Determine the (x, y) coordinate at the center of the cell enclosing the given text.  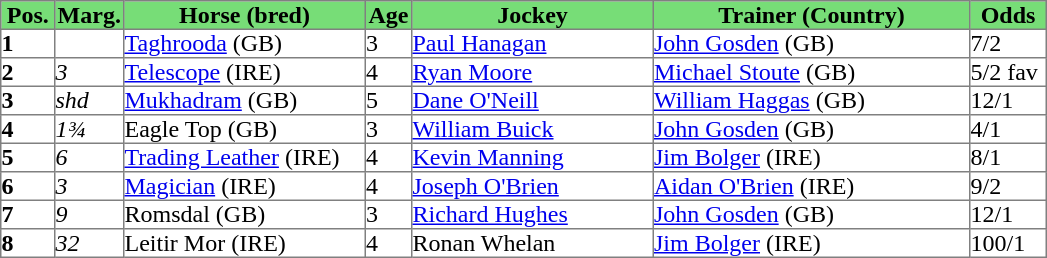
1 (28, 43)
7 (28, 214)
8 (28, 243)
Romsdal (GB) (245, 214)
Dane O'Neill (533, 100)
Ronan Whelan (533, 243)
9/2 (1008, 186)
Horse (bred) (245, 15)
Eagle Top (GB) (245, 129)
Marg. (90, 15)
Taghrooda (GB) (245, 43)
Jockey (533, 15)
7/2 (1008, 43)
Joseph O'Brien (533, 186)
Kevin Manning (533, 157)
5/2 fav (1008, 72)
Trainer (Country) (811, 15)
Telescope (IRE) (245, 72)
2 (28, 72)
Leitir Mor (IRE) (245, 243)
1¾ (90, 129)
32 (90, 243)
Paul Hanagan (533, 43)
Richard Hughes (533, 214)
100/1 (1008, 243)
Age (388, 15)
9 (90, 214)
shd (90, 100)
Trading Leather (IRE) (245, 157)
8/1 (1008, 157)
Odds (1008, 15)
Aidan O'Brien (IRE) (811, 186)
Michael Stoute (GB) (811, 72)
Magician (IRE) (245, 186)
William Buick (533, 129)
Ryan Moore (533, 72)
4/1 (1008, 129)
Pos. (28, 15)
Mukhadram (GB) (245, 100)
William Haggas (GB) (811, 100)
